Return the [X, Y] coordinate for the center point of the cell that contains the specified text.  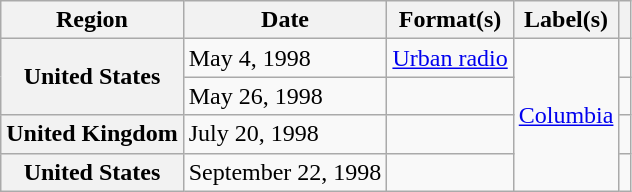
May 4, 1998 [285, 58]
Label(s) [566, 20]
Columbia [566, 115]
Format(s) [450, 20]
Urban radio [450, 58]
May 26, 1998 [285, 96]
Region [92, 20]
September 22, 1998 [285, 172]
United Kingdom [92, 134]
July 20, 1998 [285, 134]
Date [285, 20]
